Identify which cell holds the provided text, then report its (x, y) central coordinate. 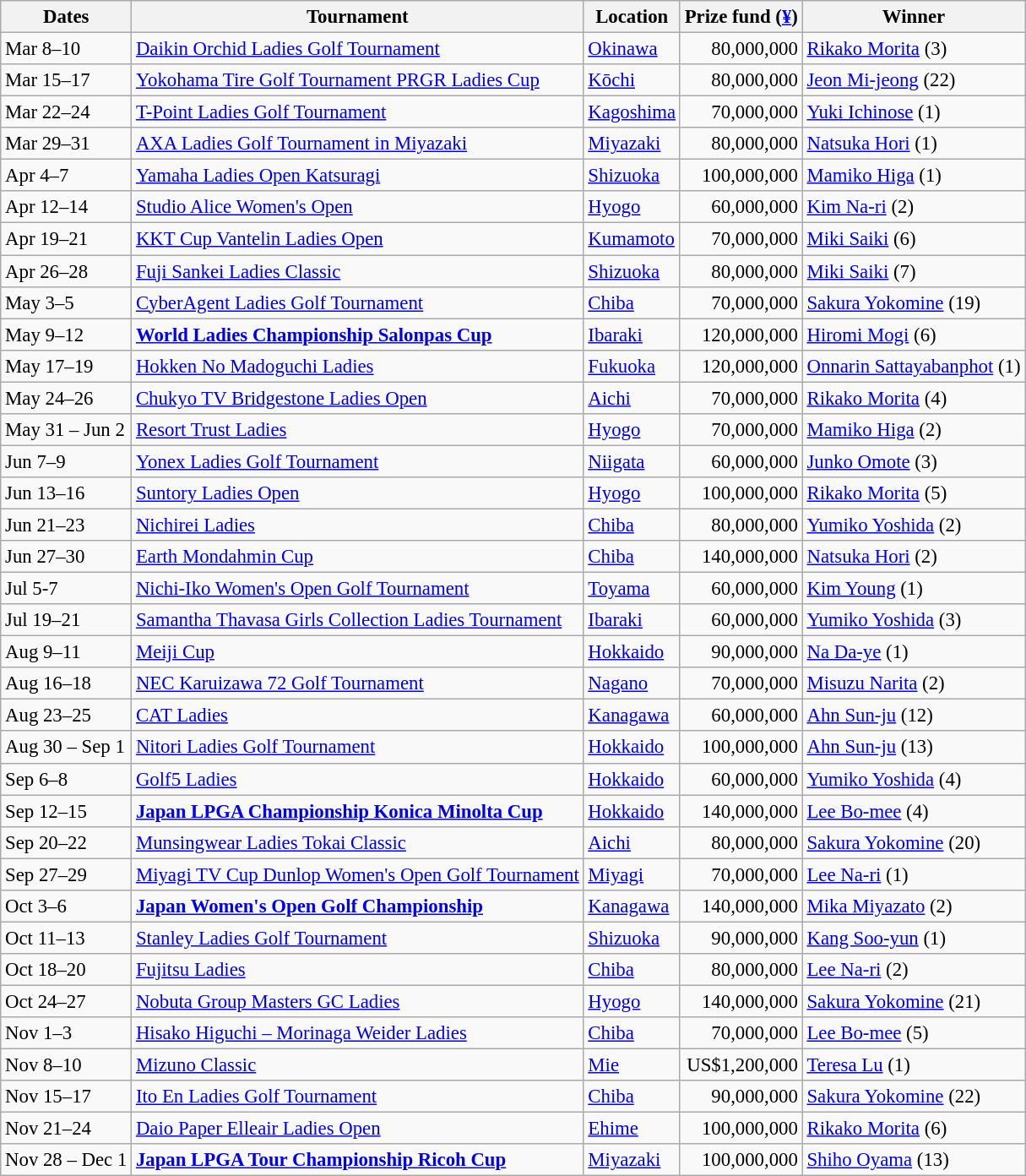
Sakura Yokomine (21) (914, 1001)
Nov 15–17 (66, 1097)
Toyama (632, 589)
Oct 11–13 (66, 938)
Jeon Mi-jeong (22) (914, 80)
World Ladies Championship Salonpas Cup (358, 335)
Kim Na-ri (2) (914, 207)
Nov 1–3 (66, 1033)
Sep 27–29 (66, 874)
Earth Mondahmin Cup (358, 557)
Yamaha Ladies Open Katsuragi (358, 176)
Oct 3–6 (66, 906)
Nichirei Ladies (358, 525)
Rikako Morita (6) (914, 1129)
Yonex Ladies Golf Tournament (358, 461)
Mie (632, 1065)
Shiho Oyama (13) (914, 1160)
Kagoshima (632, 112)
May 17–19 (66, 366)
Oct 18–20 (66, 970)
Nagano (632, 683)
Kang Soo-yun (1) (914, 938)
Hiromi Mogi (6) (914, 335)
Miki Saiki (7) (914, 271)
Rikako Morita (3) (914, 49)
Apr 26–28 (66, 271)
Rikako Morita (4) (914, 398)
Mamiko Higa (2) (914, 430)
Munsingwear Ladies Tokai Classic (358, 842)
May 31 – Jun 2 (66, 430)
Golf5 Ladies (358, 779)
Onnarin Sattayabanphot (1) (914, 366)
Kumamoto (632, 239)
Ehime (632, 1129)
Japan LPGA Championship Konica Minolta Cup (358, 811)
Nov 28 – Dec 1 (66, 1160)
Nov 21–24 (66, 1129)
Apr 19–21 (66, 239)
Teresa Lu (1) (914, 1065)
Fukuoka (632, 366)
Oct 24–27 (66, 1001)
Miki Saiki (6) (914, 239)
Mamiko Higa (1) (914, 176)
T-Point Ladies Golf Tournament (358, 112)
Chukyo TV Bridgestone Ladies Open (358, 398)
Natsuka Hori (2) (914, 557)
Lee Bo-mee (4) (914, 811)
Mar 22–24 (66, 112)
Yuki Ichinose (1) (914, 112)
Lee Na-ri (1) (914, 874)
Apr 12–14 (66, 207)
Hisako Higuchi – Morinaga Weider Ladies (358, 1033)
Resort Trust Ladies (358, 430)
KKT Cup Vantelin Ladies Open (358, 239)
Apr 4–7 (66, 176)
Studio Alice Women's Open (358, 207)
Yumiko Yoshida (3) (914, 620)
Suntory Ladies Open (358, 493)
Daikin Orchid Ladies Golf Tournament (358, 49)
Miyagi (632, 874)
Aug 16–18 (66, 683)
May 24–26 (66, 398)
Prize fund (¥) (741, 17)
May 3–5 (66, 302)
Nichi-Iko Women's Open Golf Tournament (358, 589)
Sakura Yokomine (20) (914, 842)
Niigata (632, 461)
Yokohama Tire Golf Tournament PRGR Ladies Cup (358, 80)
Jul 5-7 (66, 589)
Natsuka Hori (1) (914, 144)
Location (632, 17)
Hokken No Madoguchi Ladies (358, 366)
Jun 7–9 (66, 461)
Yumiko Yoshida (4) (914, 779)
May 9–12 (66, 335)
Stanley Ladies Golf Tournament (358, 938)
Ahn Sun-ju (13) (914, 748)
Daio Paper Elleair Ladies Open (358, 1129)
Mar 8–10 (66, 49)
Rikako Morita (5) (914, 493)
Sep 12–15 (66, 811)
NEC Karuizawa 72 Golf Tournament (358, 683)
US$1,200,000 (741, 1065)
Mar 15–17 (66, 80)
Sep 6–8 (66, 779)
AXA Ladies Golf Tournament in Miyazaki (358, 144)
Nobuta Group Masters GC Ladies (358, 1001)
CyberAgent Ladies Golf Tournament (358, 302)
Sakura Yokomine (22) (914, 1097)
Misuzu Narita (2) (914, 683)
Jun 27–30 (66, 557)
Mika Miyazato (2) (914, 906)
Okinawa (632, 49)
Mizuno Classic (358, 1065)
Aug 23–25 (66, 716)
Sakura Yokomine (19) (914, 302)
Aug 30 – Sep 1 (66, 748)
Kim Young (1) (914, 589)
Na Da-ye (1) (914, 652)
Ito En Ladies Golf Tournament (358, 1097)
Samantha Thavasa Girls Collection Ladies Tournament (358, 620)
Nov 8–10 (66, 1065)
Ahn Sun-ju (12) (914, 716)
Tournament (358, 17)
Aug 9–11 (66, 652)
Miyagi TV Cup Dunlop Women's Open Golf Tournament (358, 874)
Japan LPGA Tour Championship Ricoh Cup (358, 1160)
Junko Omote (3) (914, 461)
CAT Ladies (358, 716)
Mar 29–31 (66, 144)
Fuji Sankei Ladies Classic (358, 271)
Meiji Cup (358, 652)
Jun 13–16 (66, 493)
Lee Bo-mee (5) (914, 1033)
Sep 20–22 (66, 842)
Lee Na-ri (2) (914, 970)
Jun 21–23 (66, 525)
Winner (914, 17)
Japan Women's Open Golf Championship (358, 906)
Yumiko Yoshida (2) (914, 525)
Nitori Ladies Golf Tournament (358, 748)
Fujitsu Ladies (358, 970)
Kōchi (632, 80)
Dates (66, 17)
Jul 19–21 (66, 620)
